From the cell containing the given text, extract its center point as (x, y) coordinate. 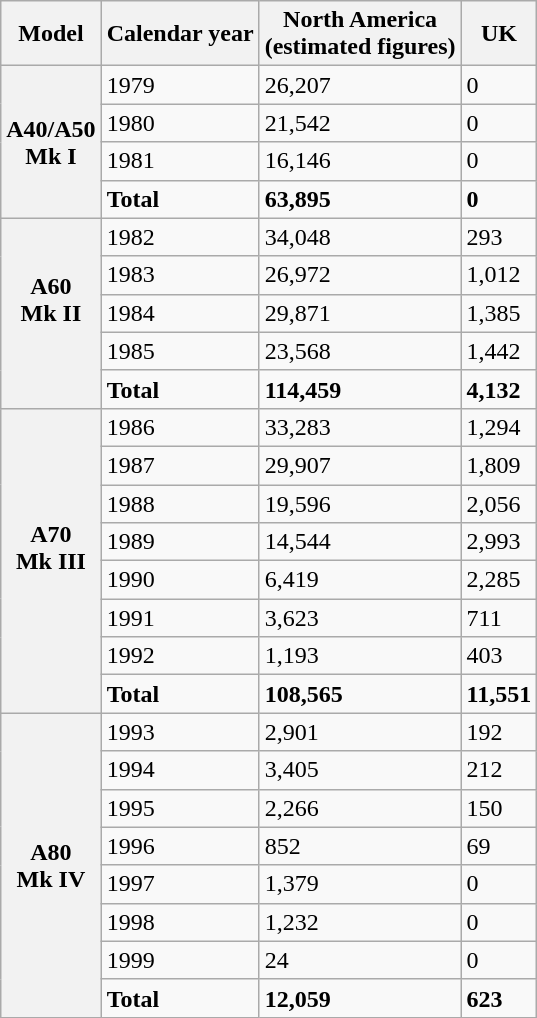
2,056 (499, 503)
UK (499, 34)
1995 (180, 808)
1,385 (499, 313)
4,132 (499, 389)
1998 (180, 922)
150 (499, 808)
A70Mk III (51, 560)
1,012 (499, 275)
21,542 (360, 123)
29,871 (360, 313)
29,907 (360, 465)
24 (360, 960)
1984 (180, 313)
3,405 (360, 770)
1,193 (360, 656)
6,419 (360, 580)
33,283 (360, 427)
A60Mk II (51, 313)
1996 (180, 846)
623 (499, 998)
1979 (180, 85)
711 (499, 618)
1992 (180, 656)
1999 (180, 960)
1,379 (360, 884)
1993 (180, 732)
A40/A50Mk I (51, 142)
11,551 (499, 694)
1991 (180, 618)
1989 (180, 542)
1982 (180, 237)
14,544 (360, 542)
1,809 (499, 465)
403 (499, 656)
212 (499, 770)
1997 (180, 884)
1983 (180, 275)
69 (499, 846)
Calendar year (180, 34)
1980 (180, 123)
34,048 (360, 237)
293 (499, 237)
26,972 (360, 275)
2,993 (499, 542)
114,459 (360, 389)
North America(estimated figures) (360, 34)
1981 (180, 161)
1,442 (499, 351)
Model (51, 34)
852 (360, 846)
63,895 (360, 199)
1994 (180, 770)
A80Mk IV (51, 865)
1986 (180, 427)
108,565 (360, 694)
1,232 (360, 922)
23,568 (360, 351)
26,207 (360, 85)
16,146 (360, 161)
3,623 (360, 618)
2,266 (360, 808)
1988 (180, 503)
12,059 (360, 998)
19,596 (360, 503)
2,285 (499, 580)
1,294 (499, 427)
2,901 (360, 732)
1990 (180, 580)
1987 (180, 465)
1985 (180, 351)
192 (499, 732)
